Identify which cell holds the provided text, then report its (X, Y) central coordinate. 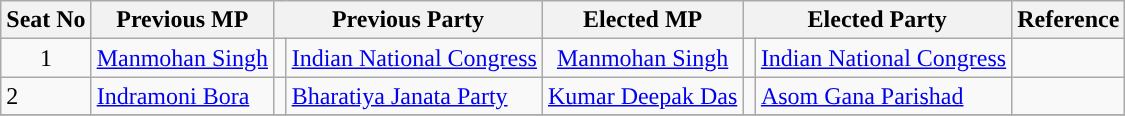
Seat No (46, 20)
Asom Gana Parishad (883, 96)
Elected MP (642, 20)
2 (46, 96)
Previous MP (182, 20)
Reference (1068, 20)
Previous Party (408, 20)
Bharatiya Janata Party (414, 96)
Elected Party (878, 20)
Kumar Deepak Das (642, 96)
Indramoni Bora (182, 96)
1 (46, 58)
